Scan for the cell matching the given text and deliver its (x, y) coordinate at center. 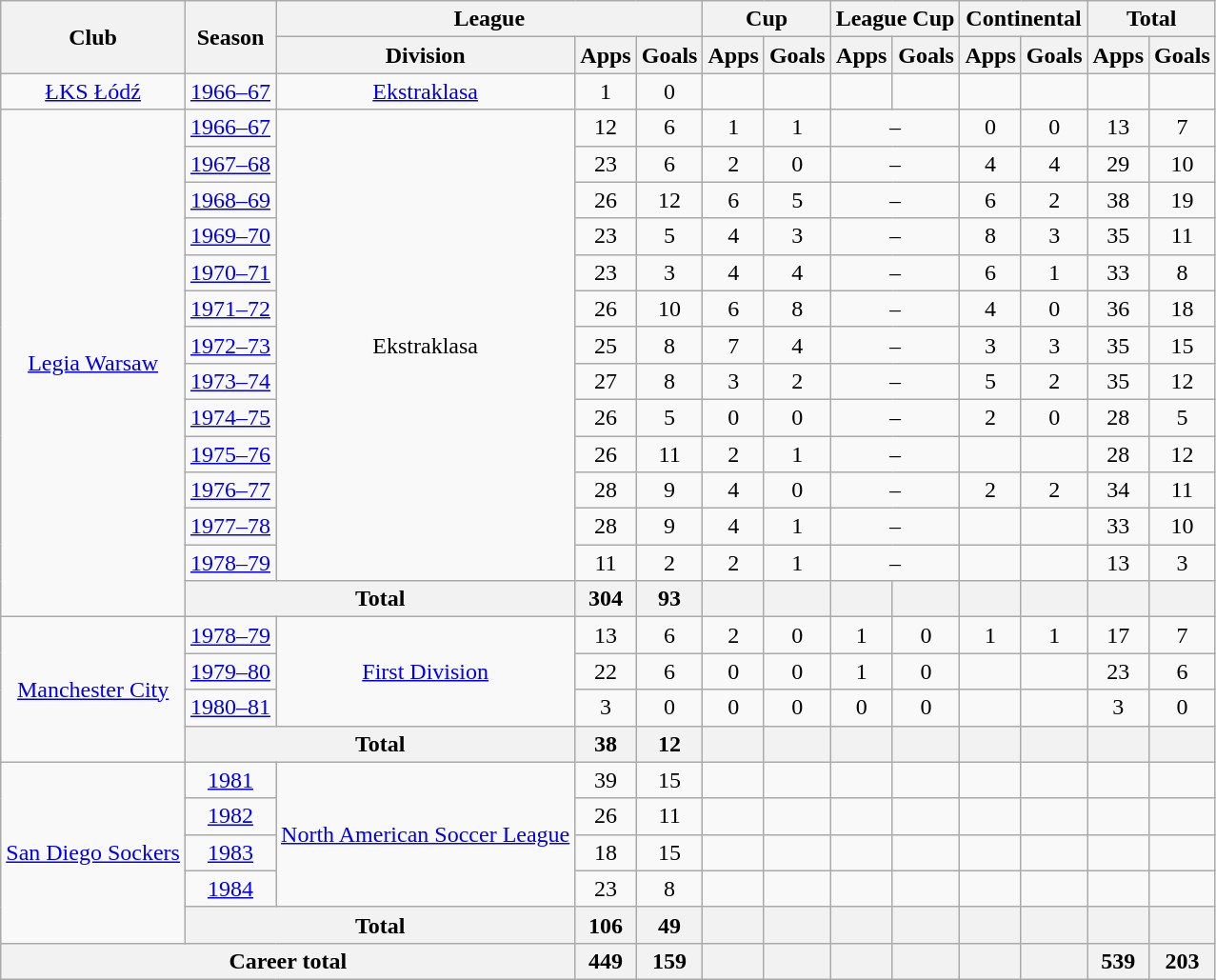
203 (1183, 961)
1972–73 (230, 345)
1975–76 (230, 454)
1973–74 (230, 381)
1971–72 (230, 309)
1977–78 (230, 527)
1967–68 (230, 164)
Club (93, 37)
North American Soccer League (426, 834)
449 (606, 961)
19 (1183, 200)
1974–75 (230, 417)
1970–71 (230, 272)
34 (1118, 490)
Division (426, 55)
Legia Warsaw (93, 364)
36 (1118, 309)
22 (606, 671)
25 (606, 345)
ŁKS Łódź (93, 91)
1979–80 (230, 671)
San Diego Sockers (93, 852)
Season (230, 37)
Career total (288, 961)
First Division (426, 671)
29 (1118, 164)
Continental (1024, 19)
1980–81 (230, 708)
Cup (767, 19)
1982 (230, 816)
League Cup (895, 19)
1976–77 (230, 490)
1968–69 (230, 200)
1984 (230, 889)
27 (606, 381)
539 (1118, 961)
League (489, 19)
Manchester City (93, 690)
159 (669, 961)
17 (1118, 635)
1969–70 (230, 236)
93 (669, 599)
1981 (230, 780)
106 (606, 925)
304 (606, 599)
1983 (230, 852)
49 (669, 925)
39 (606, 780)
